Extract the (x, y) coordinate from the center of the cell holding the provided text.  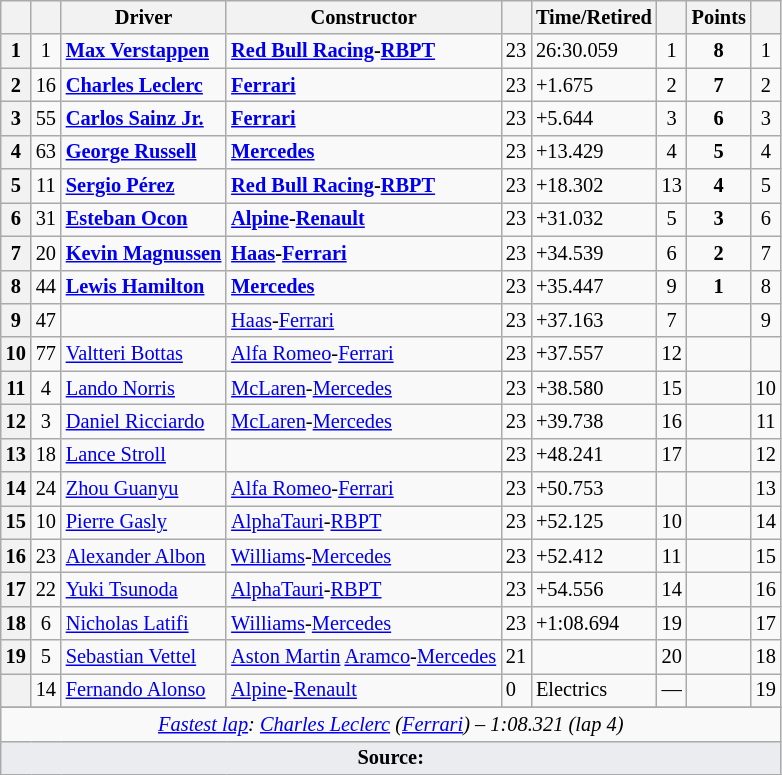
Esteban Ocon (144, 219)
31 (46, 219)
+1.675 (594, 85)
0 (516, 690)
+37.557 (594, 354)
+48.241 (594, 455)
Charles Leclerc (144, 85)
Driver (144, 17)
+37.163 (594, 320)
— (672, 690)
Max Verstappen (144, 51)
Electrics (594, 690)
26:30.059 (594, 51)
Nicholas Latifi (144, 623)
Sebastian Vettel (144, 657)
Fastest lap: Charles Leclerc (Ferrari) – 1:08.321 (lap 4) (391, 724)
+1:08.694 (594, 623)
Yuki Tsunoda (144, 589)
Carlos Sainz Jr. (144, 118)
Aston Martin Aramco-Mercedes (364, 657)
Zhou Guanyu (144, 489)
Source: (391, 758)
+35.447 (594, 287)
Lando Norris (144, 388)
77 (46, 354)
Lance Stroll (144, 455)
47 (46, 320)
44 (46, 287)
Valtteri Bottas (144, 354)
+38.580 (594, 388)
Alexander Albon (144, 556)
+31.032 (594, 219)
+54.556 (594, 589)
Points (719, 17)
55 (46, 118)
+52.125 (594, 522)
Kevin Magnussen (144, 253)
22 (46, 589)
George Russell (144, 152)
Time/Retired (594, 17)
Pierre Gasly (144, 522)
Constructor (364, 17)
Sergio Pérez (144, 186)
Fernando Alonso (144, 690)
+39.738 (594, 421)
+50.753 (594, 489)
21 (516, 657)
+13.429 (594, 152)
Daniel Ricciardo (144, 421)
Lewis Hamilton (144, 287)
+5.644 (594, 118)
+52.412 (594, 556)
+18.302 (594, 186)
24 (46, 489)
63 (46, 152)
+34.539 (594, 253)
